Capture the cell that displays the provided text and extract its (x, y) central coordinate. 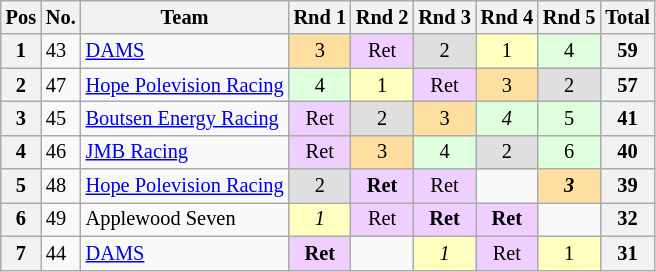
46 (61, 152)
39 (627, 186)
Applewood Seven (185, 219)
7 (21, 253)
41 (627, 118)
Team (185, 17)
Rnd 2 (382, 17)
Rnd 1 (320, 17)
45 (61, 118)
No. (61, 17)
Boutsen Energy Racing (185, 118)
Total (627, 17)
48 (61, 186)
Rnd 3 (444, 17)
57 (627, 85)
32 (627, 219)
31 (627, 253)
43 (61, 51)
49 (61, 219)
Rnd 4 (507, 17)
47 (61, 85)
JMB Racing (185, 152)
59 (627, 51)
40 (627, 152)
Pos (21, 17)
44 (61, 253)
Rnd 5 (569, 17)
